Pinpoint the cell where the given text exists, returning its (x, y) midpoint coordinate. 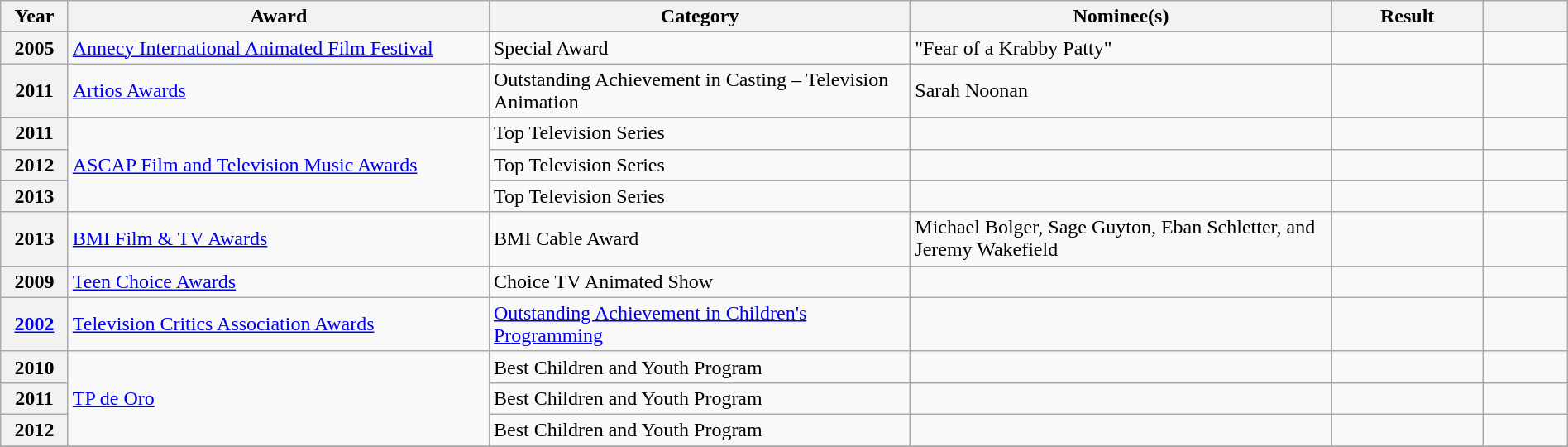
Outstanding Achievement in Casting – Television Animation (700, 91)
2010 (35, 367)
Sarah Noonan (1121, 91)
ASCAP Film and Television Music Awards (278, 165)
2002 (35, 324)
"Fear of a Krabby Patty" (1121, 48)
2009 (35, 281)
Nominee(s) (1121, 17)
Result (1408, 17)
Michael Bolger, Sage Guyton, Eban Schletter, and Jeremy Wakefield (1121, 238)
Year (35, 17)
BMI Cable Award (700, 238)
Choice TV Animated Show (700, 281)
BMI Film & TV Awards (278, 238)
Category (700, 17)
Annecy International Animated Film Festival (278, 48)
Special Award (700, 48)
Teen Choice Awards (278, 281)
Artios Awards (278, 91)
Award (278, 17)
TP de Oro (278, 398)
2005 (35, 48)
Television Critics Association Awards (278, 324)
Outstanding Achievement in Children's Programming (700, 324)
